Scan for the cell matching the given text and deliver its (x, y) coordinate at center. 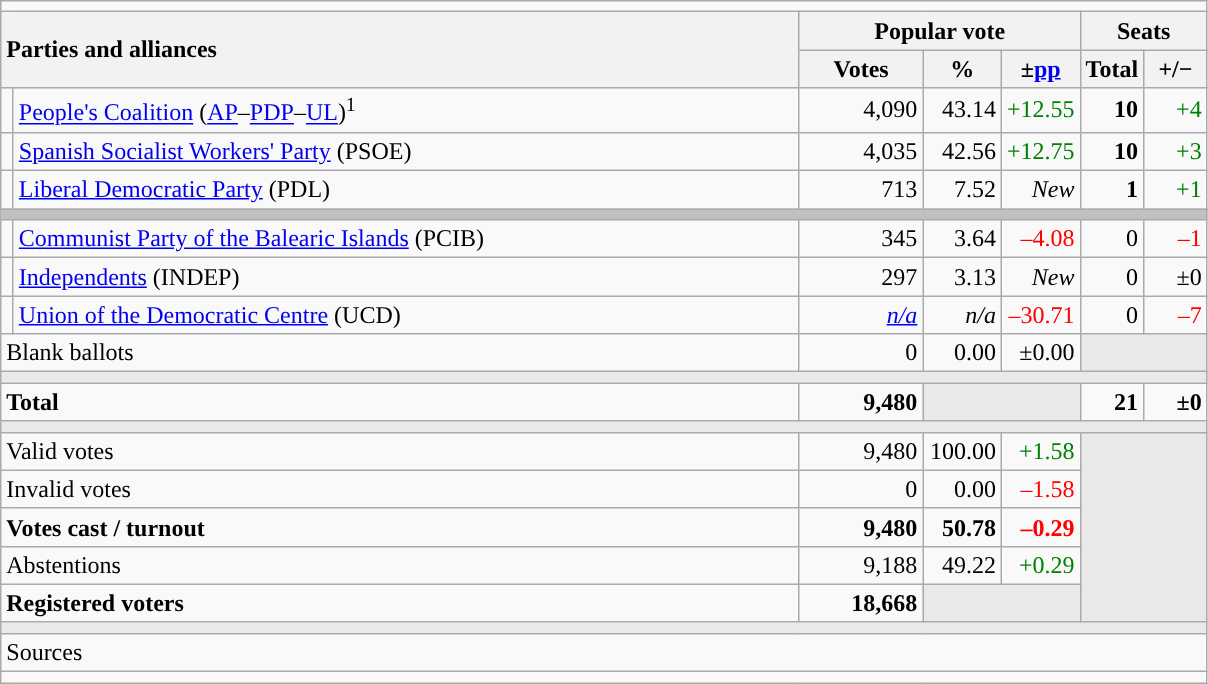
3.64 (962, 239)
–4.08 (1040, 239)
Valid votes (400, 451)
Votes cast / turnout (400, 527)
713 (861, 190)
7.52 (962, 190)
Liberal Democratic Party (PDL) (406, 190)
+0.29 (1040, 565)
43.14 (962, 110)
Seats (1144, 31)
–0.29 (1040, 527)
+4 (1176, 110)
Votes (861, 69)
21 (1112, 402)
Invalid votes (400, 489)
±pp (1040, 69)
50.78 (962, 527)
Communist Party of the Balearic Islands (PCIB) (406, 239)
100.00 (962, 451)
Sources (604, 652)
1 (1112, 190)
Popular vote (940, 31)
Registered voters (400, 603)
3.13 (962, 277)
±0.00 (1040, 353)
–1.58 (1040, 489)
Abstentions (400, 565)
+1 (1176, 190)
+12.55 (1040, 110)
People's Coalition (AP–PDP–UL)1 (406, 110)
4,090 (861, 110)
Union of the Democratic Centre (UCD) (406, 315)
18,668 (861, 603)
–30.71 (1040, 315)
49.22 (962, 565)
+/− (1176, 69)
Independents (INDEP) (406, 277)
345 (861, 239)
+3 (1176, 151)
297 (861, 277)
+1.58 (1040, 451)
–7 (1176, 315)
42.56 (962, 151)
% (962, 69)
9,188 (861, 565)
Spanish Socialist Workers' Party (PSOE) (406, 151)
+12.75 (1040, 151)
Parties and alliances (400, 50)
Blank ballots (400, 353)
4,035 (861, 151)
–1 (1176, 239)
